Return the (X, Y) coordinate for the center point of the cell that contains the specified text.  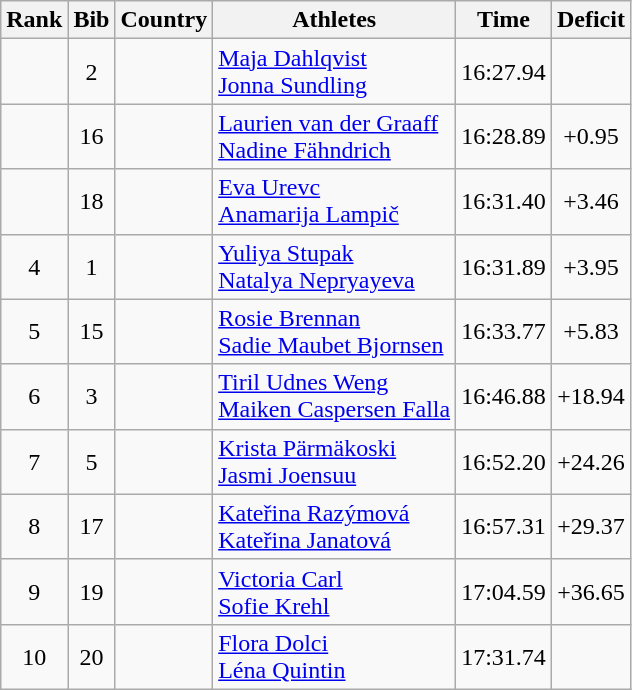
Bib (92, 20)
Tiril Udnes WengMaiken Caspersen Falla (334, 396)
16:33.77 (504, 332)
+0.95 (590, 136)
+24.26 (590, 462)
Laurien van der GraaffNadine Fähndrich (334, 136)
Deficit (590, 20)
Time (504, 20)
3 (92, 396)
16 (92, 136)
+3.95 (590, 266)
17:31.74 (504, 656)
Victoria CarlSofie Krehl (334, 592)
18 (92, 202)
Krista PärmäkoskiJasmi Joensuu (334, 462)
Rosie BrennanSadie Maubet Bjornsen (334, 332)
+3.46 (590, 202)
+5.83 (590, 332)
15 (92, 332)
+29.37 (590, 526)
Maja DahlqvistJonna Sundling (334, 72)
9 (34, 592)
7 (34, 462)
Flora DolciLéna Quintin (334, 656)
8 (34, 526)
Eva UrevcAnamarija Lampič (334, 202)
20 (92, 656)
16:27.94 (504, 72)
+36.65 (590, 592)
16:46.88 (504, 396)
16:52.20 (504, 462)
2 (92, 72)
16:31.89 (504, 266)
Yuliya StupakNatalya Nepryayeva (334, 266)
17 (92, 526)
19 (92, 592)
6 (34, 396)
4 (34, 266)
16:57.31 (504, 526)
Kateřina RazýmováKateřina Janatová (334, 526)
1 (92, 266)
16:28.89 (504, 136)
10 (34, 656)
Rank (34, 20)
16:31.40 (504, 202)
Country (164, 20)
17:04.59 (504, 592)
+18.94 (590, 396)
Athletes (334, 20)
